For the text-containing cell, return its midpoint in (x, y) coordinate format. 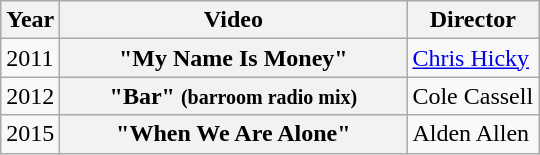
"Bar" (barroom radio mix) (234, 96)
Chris Hicky (473, 58)
Alden Allen (473, 134)
2011 (30, 58)
2015 (30, 134)
"My Name Is Money" (234, 58)
Year (30, 20)
Video (234, 20)
Director (473, 20)
2012 (30, 96)
"When We Are Alone" (234, 134)
Cole Cassell (473, 96)
